Extract the (X, Y) coordinate from the center of the cell holding the provided text.  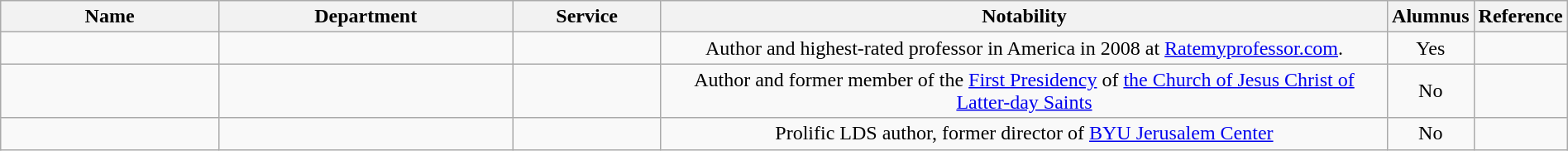
Yes (1431, 48)
Prolific LDS author, former director of BYU Jerusalem Center (1024, 134)
Author and former member of the First Presidency of the Church of Jesus Christ of Latter-day Saints (1024, 91)
Name (110, 17)
Department (366, 17)
Reference (1520, 17)
Notability (1024, 17)
Alumnus (1431, 17)
Service (587, 17)
Author and highest-rated professor in America in 2008 at Ratemyprofessor.com. (1024, 48)
